Pinpoint the cell where the given text exists, returning its [X, Y] midpoint coordinate. 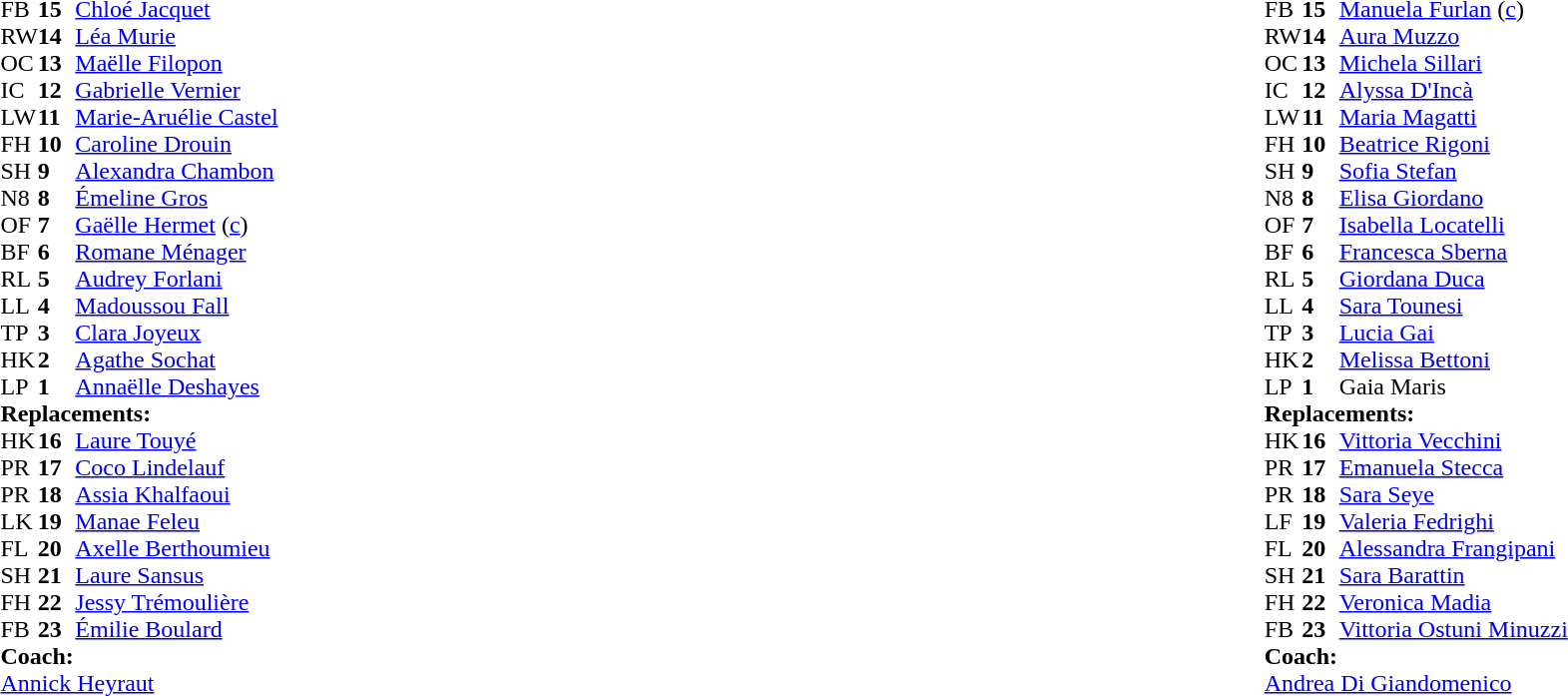
Alyssa D'Incà [1453, 90]
Sara Tounesi [1453, 306]
Elisa Giordano [1453, 198]
Sofia Stefan [1453, 172]
LK [18, 521]
Annick Heyraut [139, 683]
Léa Murie [176, 36]
Gaëlle Hermet (c) [176, 226]
Isabella Locatelli [1453, 226]
Annaëlle Deshayes [176, 387]
Alessandra Frangipani [1453, 549]
Gabrielle Vernier [176, 90]
Lucia Gai [1453, 334]
Sara Seye [1453, 495]
Aura Muzzo [1453, 36]
Vittoria Vecchini [1453, 441]
Clara Joyeux [176, 334]
Valeria Fedrighi [1453, 521]
Michela Sillari [1453, 64]
Francesca Sberna [1453, 252]
Agathe Sochat [176, 359]
Madoussou Fall [176, 306]
Marie-Aruélie Castel [176, 118]
Coco Lindelauf [176, 467]
Assia Khalfaoui [176, 495]
Émeline Gros [176, 198]
Axelle Berthoumieu [176, 549]
Beatrice Rigoni [1453, 144]
Laure Touyé [176, 441]
Émilie Boulard [176, 629]
Veronica Madia [1453, 603]
Gaia Maris [1453, 387]
Giordana Duca [1453, 280]
Emanuela Stecca [1453, 467]
Caroline Drouin [176, 144]
Sara Barattin [1453, 575]
Maria Magatti [1453, 118]
Alexandra Chambon [176, 172]
Maëlle Filopon [176, 64]
Vittoria Ostuni Minuzzi [1453, 629]
Audrey Forlani [176, 280]
Laure Sansus [176, 575]
Jessy Trémoulière [176, 603]
LF [1284, 521]
Romane Ménager [176, 252]
Andrea Di Giandomenico [1416, 683]
Manae Feleu [176, 521]
Melissa Bettoni [1453, 359]
